Detect which cell encompasses the target text, then output its (X, Y) center coordinate. 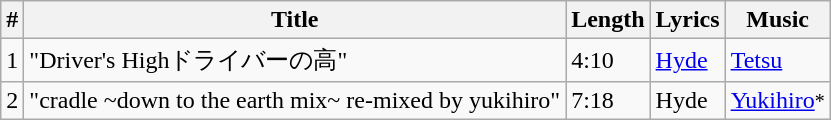
1 (12, 60)
Yukihiro* (778, 100)
Lyrics (688, 20)
# (12, 20)
Music (778, 20)
7:18 (608, 100)
Title (295, 20)
Tetsu (778, 60)
"cradle ~down to the earth mix~ re-mixed by yukihiro" (295, 100)
Length (608, 20)
2 (12, 100)
4:10 (608, 60)
"Driver's Highドライバーの高" (295, 60)
